Identify which cell holds the provided text, then report its (X, Y) central coordinate. 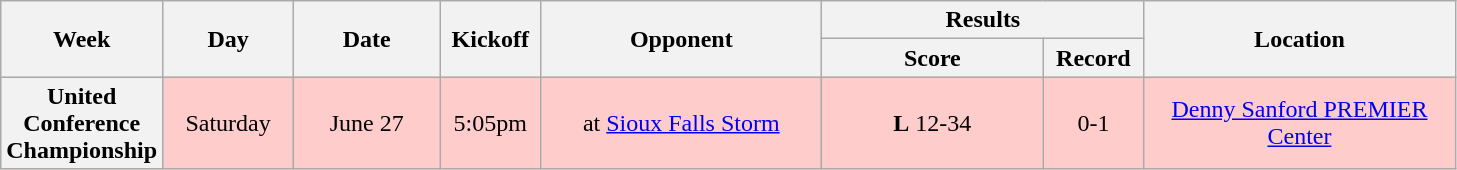
0-1 (1094, 123)
L 12-34 (932, 123)
Day (228, 39)
Score (932, 58)
at Sioux Falls Storm (682, 123)
United Conference Championship (82, 123)
Kickoff (490, 39)
Location (1300, 39)
Week (82, 39)
Date (367, 39)
Saturday (228, 123)
Denny Sanford PREMIER Center (1300, 123)
Results (983, 20)
Record (1094, 58)
Opponent (682, 39)
5:05pm (490, 123)
June 27 (367, 123)
